Extract the (x, y) coordinate from the center of the cell holding the provided text.  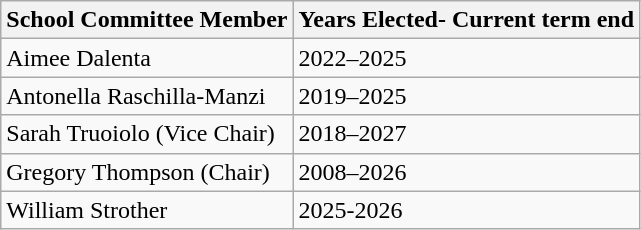
Years Elected- Current term end (466, 20)
Antonella Raschilla-Manzi (147, 96)
2019–2025 (466, 96)
Aimee Dalenta (147, 58)
2022–2025 (466, 58)
Gregory Thompson (Chair) (147, 172)
2008–2026 (466, 172)
Sarah Truoiolo (Vice Chair) (147, 134)
2018–2027 (466, 134)
William Strother (147, 210)
2025-2026 (466, 210)
School Committee Member (147, 20)
